Extract the [x, y] coordinate from the center of the cell holding the provided text.  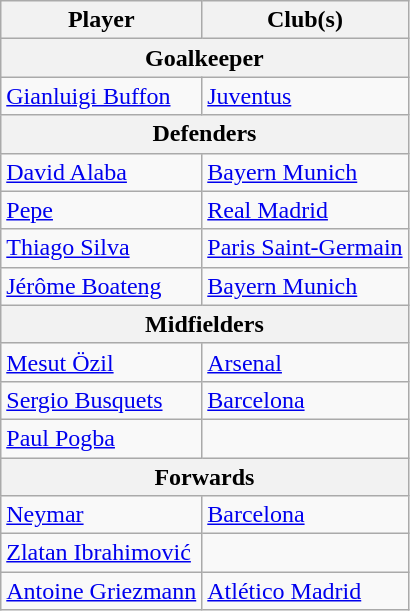
Gianluigi Buffon [102, 96]
Zlatan Ibrahimović [102, 553]
Jérôme Boateng [102, 286]
Juventus [305, 96]
Thiago Silva [102, 248]
Player [102, 20]
Mesut Özil [102, 362]
Midfielders [204, 324]
Atlético Madrid [305, 591]
Sergio Busquets [102, 400]
Paris Saint-Germain [305, 248]
Club(s) [305, 20]
Neymar [102, 515]
David Alaba [102, 172]
Real Madrid [305, 210]
Pepe [102, 210]
Forwards [204, 477]
Defenders [204, 134]
Goalkeeper [204, 58]
Antoine Griezmann [102, 591]
Arsenal [305, 362]
Paul Pogba [102, 438]
